Return the [x, y] coordinate for the center point of the cell that contains the specified text.  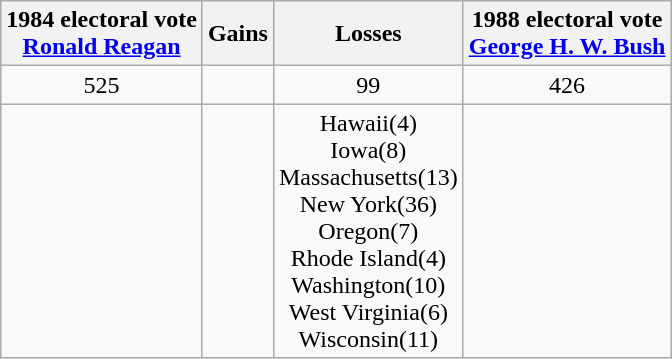
99 [368, 85]
525 [102, 85]
1984 electoral voteRonald Reagan [102, 34]
1988 electoral voteGeorge H. W. Bush [567, 34]
426 [567, 85]
Gains [238, 34]
Hawaii(4)Iowa(8)Massachusetts(13)New York(36)Oregon(7)Rhode Island(4)Washington(10)West Virginia(6)Wisconsin(11) [368, 231]
Losses [368, 34]
